Capture the cell that displays the provided text and extract its (x, y) central coordinate. 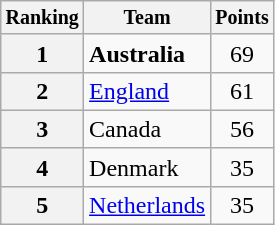
Netherlands (148, 205)
Team (148, 18)
61 (242, 91)
69 (242, 53)
Australia (148, 53)
1 (42, 53)
Points (242, 18)
Ranking (42, 18)
Denmark (148, 167)
4 (42, 167)
5 (42, 205)
Canada (148, 129)
2 (42, 91)
England (148, 91)
3 (42, 129)
56 (242, 129)
